Search for the cell housing the specified text and yield its (x, y) center coordinate. 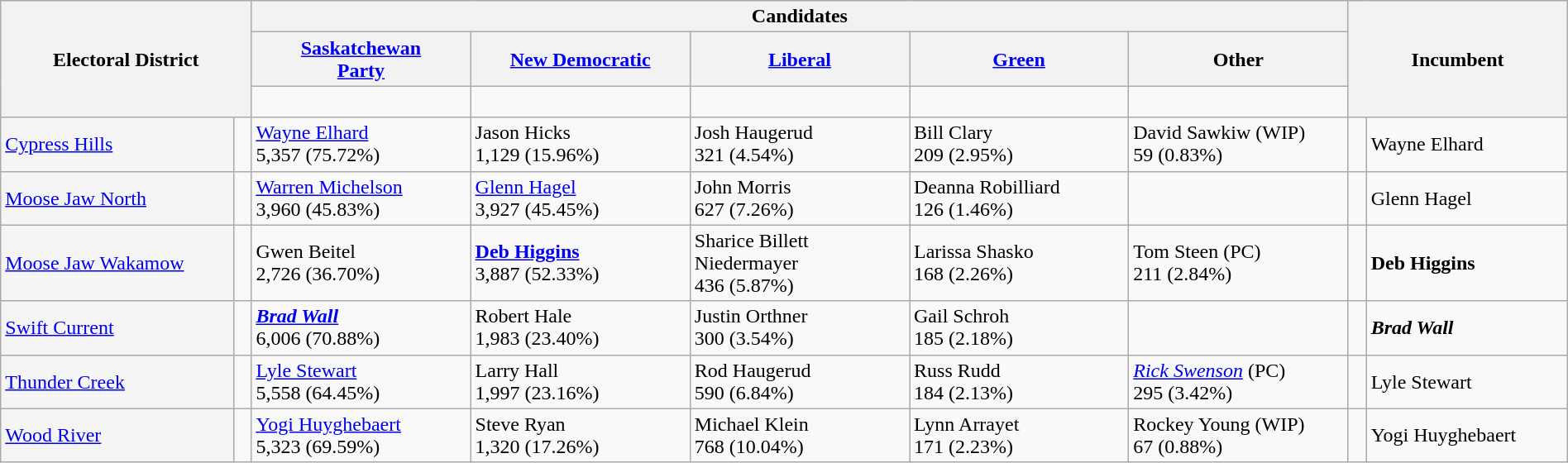
Bill Clary209 (2.95%) (1019, 144)
Green (1019, 60)
Jason Hicks1,129 (15.96%) (581, 144)
Deanna Robilliard126 (1.46%) (1019, 198)
New Democratic (581, 60)
Moose Jaw North (117, 198)
Brad Wall6,006 (70.88%) (361, 327)
Other (1239, 60)
Saskatchewan Party (361, 60)
Tom Steen (PC)211 (2.84%) (1239, 263)
Lynn Arrayet171 (2.23%) (1019, 435)
Deb Higgins3,887 (52.33%) (581, 263)
Rick Swenson (PC)295 (3.42%) (1239, 382)
Justin Orthner300 (3.54%) (799, 327)
Glenn Hagel3,927 (45.45%) (581, 198)
Michael Klein768 (10.04%) (799, 435)
Lyle Stewart (1467, 382)
Robert Hale1,983 (23.40%) (581, 327)
Incumbent (1457, 60)
Larissa Shasko168 (2.26%) (1019, 263)
Sharice Billett Niedermayer436 (5.87%) (799, 263)
Liberal (799, 60)
Rod Haugerud590 (6.84%) (799, 382)
Glenn Hagel (1467, 198)
Moose Jaw Wakamow (117, 263)
Josh Haugerud321 (4.54%) (799, 144)
Lyle Stewart5,558 (64.45%) (361, 382)
Deb Higgins (1467, 263)
Yogi Huyghebaert (1467, 435)
Wood River (117, 435)
Steve Ryan1,320 (17.26%) (581, 435)
Wayne Elhard (1467, 144)
Rockey Young (WIP)67 (0.88%) (1239, 435)
Brad Wall (1467, 327)
John Morris627 (7.26%) (799, 198)
Russ Rudd184 (2.13%) (1019, 382)
David Sawkiw (WIP)59 (0.83%) (1239, 144)
Gail Schroh185 (2.18%) (1019, 327)
Wayne Elhard5,357 (75.72%) (361, 144)
Electoral District (126, 60)
Warren Michelson3,960 (45.83%) (361, 198)
Candidates (800, 17)
Swift Current (117, 327)
Larry Hall1,997 (23.16%) (581, 382)
Yogi Huyghebaert5,323 (69.59%) (361, 435)
Gwen Beitel2,726 (36.70%) (361, 263)
Cypress Hills (117, 144)
Thunder Creek (117, 382)
